Identify which cell holds the provided text, then report its (X, Y) central coordinate. 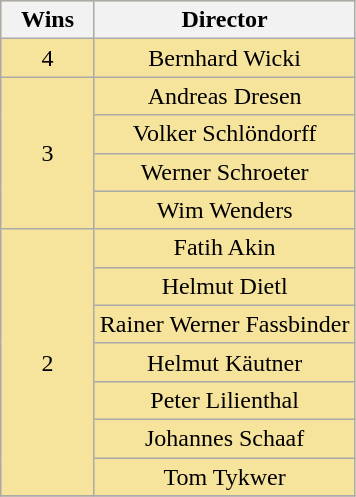
Tom Tykwer (224, 477)
Director (224, 20)
4 (48, 58)
3 (48, 153)
Werner Schroeter (224, 172)
Peter Lilienthal (224, 400)
Helmut Käutner (224, 362)
Johannes Schaaf (224, 438)
Fatih Akin (224, 248)
Wim Wenders (224, 210)
Wins (48, 20)
2 (48, 362)
Helmut Dietl (224, 286)
Rainer Werner Fassbinder (224, 324)
Bernhard Wicki (224, 58)
Volker Schlöndorff (224, 134)
Andreas Dresen (224, 96)
